For the text-containing cell, return its midpoint in [X, Y] coordinate format. 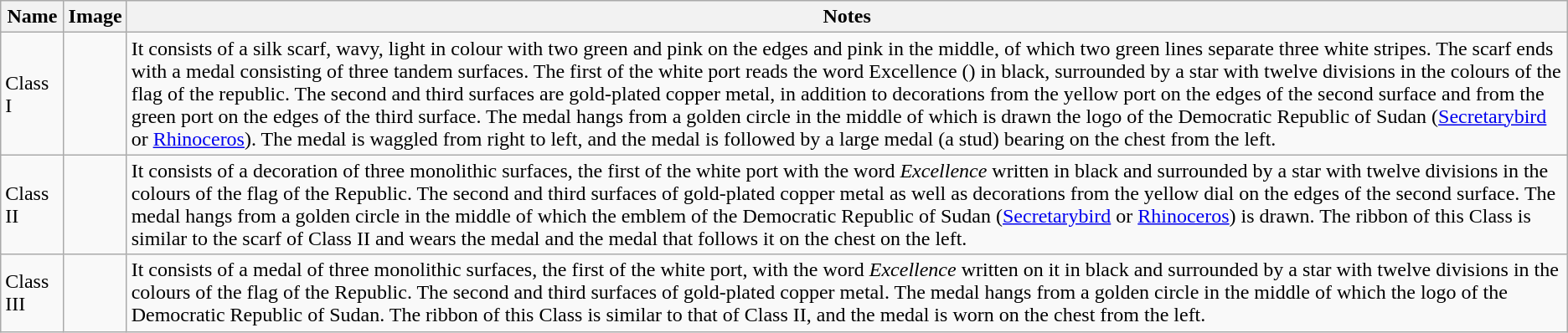
Class II [32, 204]
Name [32, 17]
Notes [847, 17]
Image [95, 17]
Class III [32, 293]
Class I [32, 94]
